Provide the (x, y) coordinate of the cell's center where the given text is located.  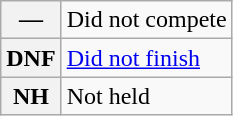
Did not compete (146, 20)
— (31, 20)
NH (31, 96)
DNF (31, 58)
Did not finish (146, 58)
Not held (146, 96)
